Capture the cell that displays the provided text and extract its (X, Y) central coordinate. 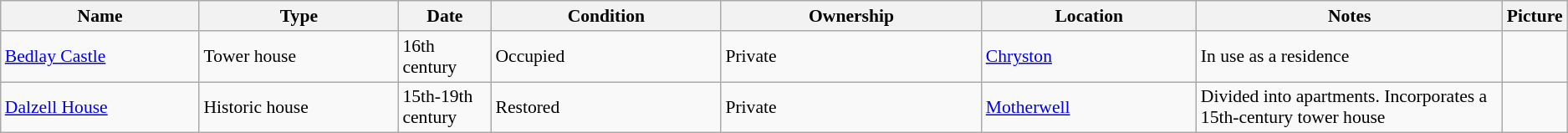
Motherwell (1089, 107)
Type (299, 16)
Condition (605, 16)
Divided into apartments. Incorporates a 15th-century tower house (1350, 107)
Name (100, 16)
Tower house (299, 57)
Ownership (851, 16)
Bedlay Castle (100, 57)
Historic house (299, 107)
In use as a residence (1350, 57)
Chryston (1089, 57)
15th-19th century (445, 107)
16th century (445, 57)
Notes (1350, 16)
Occupied (605, 57)
Dalzell House (100, 107)
Picture (1535, 16)
Location (1089, 16)
Date (445, 16)
Restored (605, 107)
